Scan for the cell matching the given text and deliver its (x, y) coordinate at center. 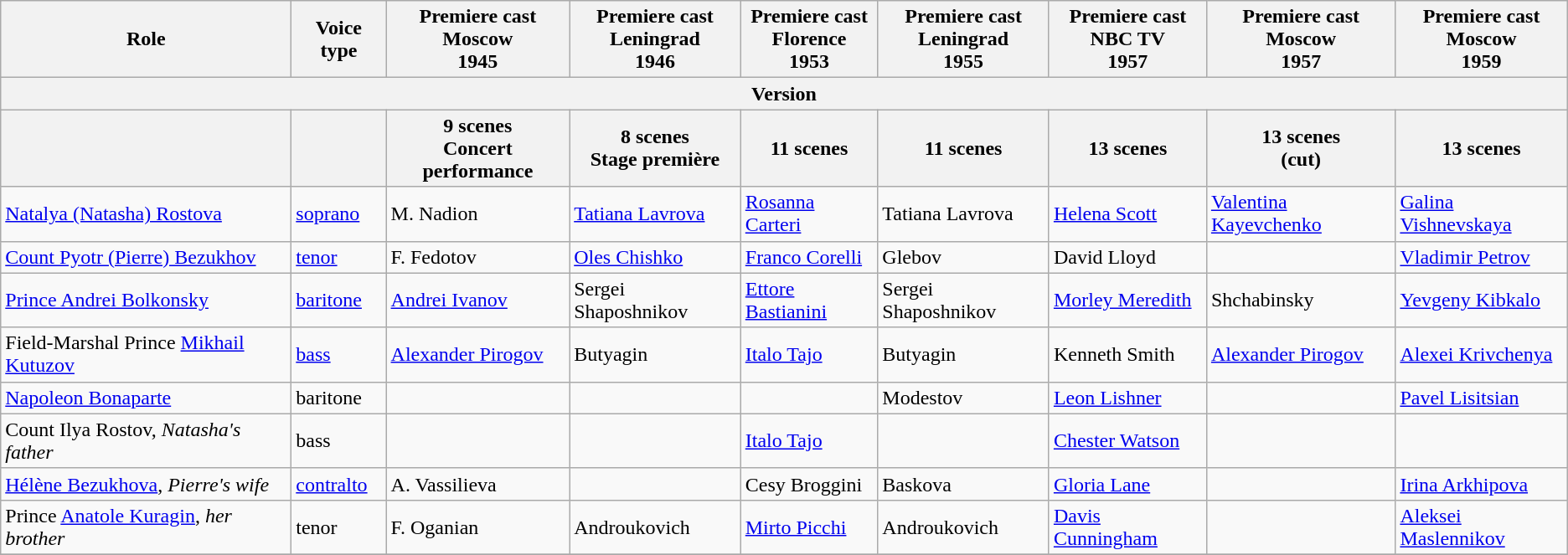
F. Oganian (477, 527)
Aleksei Maslennikov (1481, 527)
M. Nadion (477, 214)
Leon Lishner (1127, 398)
Premiere castMoscow1959 (1481, 39)
Rosanna Carteri (809, 214)
8 scenesStage première (655, 148)
Pavel Lisitsian (1481, 398)
Hélène Bezukhova, Pierre's wife (146, 484)
Morley Meredith (1127, 300)
Napoleon Bonaparte (146, 398)
13 scenes(cut) (1301, 148)
9 scenesConcert performance (477, 148)
Role (146, 39)
Shchabinsky (1301, 300)
Glebov (963, 257)
F. Fedotov (477, 257)
Count Ilya Rostov, Natasha's father (146, 440)
soprano (338, 214)
Galina Vishnevskaya (1481, 214)
contralto (338, 484)
Davis Cunningham (1127, 527)
Premiere castLeningrad1955 (963, 39)
Baskova (963, 484)
Yevgeny Kibkalo (1481, 300)
Ettore Bastianini (809, 300)
Count Pyotr (Pierre) Bezukhov (146, 257)
Premiere castLeningrad1946 (655, 39)
Alexei Krivchenya (1481, 355)
Kenneth Smith (1127, 355)
Prince Anatole Kuragin, her brother (146, 527)
Field-Marshal Prince Mikhail Kutuzov (146, 355)
Franco Corelli (809, 257)
Premiere castMoscow1945 (477, 39)
Cesy Broggini (809, 484)
Premiere castNBC TV1957 (1127, 39)
Vladimir Petrov (1481, 257)
Irina Arkhipova (1481, 484)
Helena Scott (1127, 214)
Chester Watson (1127, 440)
Oles Chishko (655, 257)
Mirto Picchi (809, 527)
A. Vassilieva (477, 484)
Valentina Kayevchenko (1301, 214)
Version (784, 94)
Premiere castFlorence1953 (809, 39)
Modestov (963, 398)
David Lloyd (1127, 257)
Voice type (338, 39)
Andrei Ivanov (477, 300)
Natalya (Natasha) Rostova (146, 214)
Gloria Lane (1127, 484)
Premiere castMoscow1957 (1301, 39)
Prince Andrei Bolkonsky (146, 300)
